Search for the cell housing the specified text and yield its [X, Y] center coordinate. 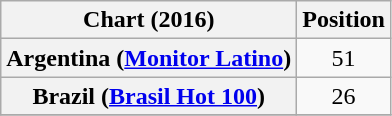
Brazil (Brasil Hot 100) [149, 96]
51 [344, 58]
Argentina (Monitor Latino) [149, 58]
Position [344, 20]
Chart (2016) [149, 20]
26 [344, 96]
